Return [x, y] of the center of cell containing provided text 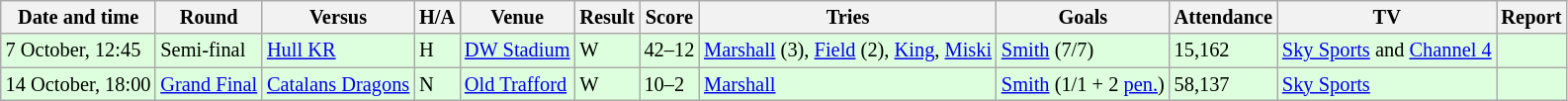
Venue [517, 17]
15,162 [1224, 50]
Versus [338, 17]
H/A [437, 17]
Marshall (3), Field (2), King, Miski [848, 50]
N [437, 84]
Old Trafford [517, 84]
58,137 [1224, 84]
Result [607, 17]
Smith (7/7) [1084, 50]
Round [209, 17]
42–12 [670, 50]
Grand Final [209, 84]
Date and time [79, 17]
Smith (1/1 + 2 pen.) [1084, 84]
7 October, 12:45 [79, 50]
Attendance [1224, 17]
DW Stadium [517, 50]
Tries [848, 17]
Marshall [848, 84]
Goals [1084, 17]
Semi-final [209, 50]
Catalans Dragons [338, 84]
Score [670, 17]
14 October, 18:00 [79, 84]
10–2 [670, 84]
Sky Sports [1387, 84]
Report [1532, 17]
TV [1387, 17]
H [437, 50]
Sky Sports and Channel 4 [1387, 50]
Hull KR [338, 50]
